Return (x, y) of the center of cell containing provided text 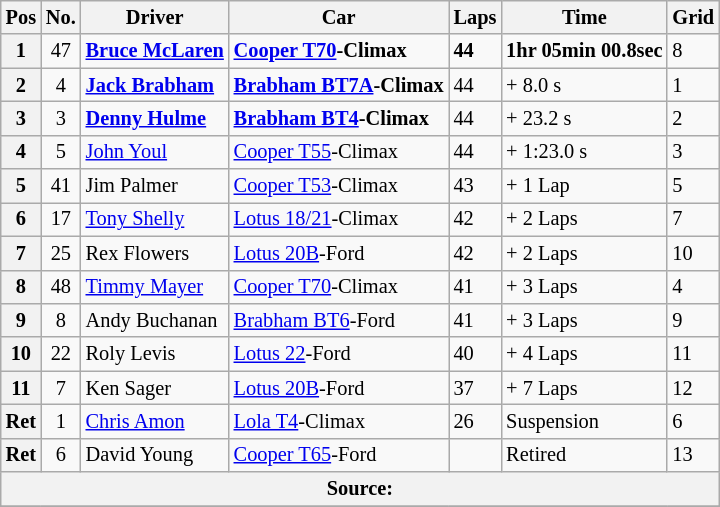
+ 7 Laps (584, 388)
Roly Levis (155, 354)
+ 4 Laps (584, 354)
Grid (693, 17)
40 (476, 354)
Suspension (584, 421)
Jack Brabham (155, 85)
+ 23.2 s (584, 118)
Lotus 22-Ford (339, 354)
Time (584, 17)
Retired (584, 455)
43 (476, 186)
Jim Palmer (155, 186)
Bruce McLaren (155, 51)
Brabham BT7A-Climax (339, 85)
Pos (21, 17)
17 (61, 219)
Denny Hulme (155, 118)
Laps (476, 17)
26 (476, 421)
Cooper T65-Ford (339, 455)
+ 8.0 s (584, 85)
No. (61, 17)
Tony Shelly (155, 219)
Andy Buchanan (155, 320)
1hr 05min 00.8sec (584, 51)
Brabham BT4-Climax (339, 118)
Rex Flowers (155, 253)
Cooper T55-Climax (339, 152)
48 (61, 287)
John Youl (155, 152)
12 (693, 388)
Cooper T53-Climax (339, 186)
Car (339, 17)
47 (61, 51)
Chris Amon (155, 421)
Lotus 18/21-Climax (339, 219)
13 (693, 455)
+ 1:23.0 s (584, 152)
David Young (155, 455)
37 (476, 388)
Lola T4-Climax (339, 421)
25 (61, 253)
Timmy Mayer (155, 287)
Ken Sager (155, 388)
22 (61, 354)
+ 1 Lap (584, 186)
Driver (155, 17)
Source: (360, 489)
Brabham BT6-Ford (339, 320)
